Pinpoint the cell where the given text exists, returning its (x, y) midpoint coordinate. 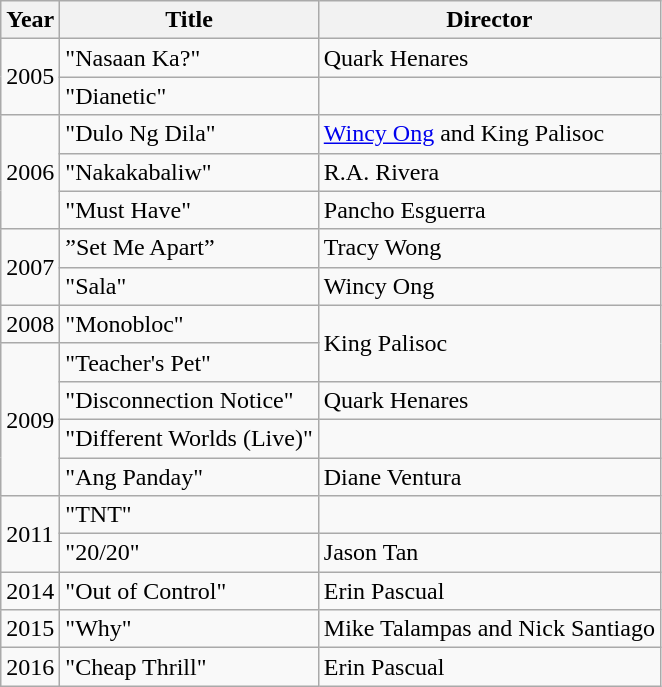
"Dulo Ng Dila" (189, 134)
2015 (30, 629)
Wincy Ong (489, 286)
Jason Tan (489, 553)
King Palisoc (489, 343)
"20/20" (189, 553)
2005 (30, 77)
"Ang Panday" (189, 477)
Mike Talampas and Nick Santiago (489, 629)
"Sala" (189, 286)
Director (489, 20)
2007 (30, 267)
Wincy Ong and King Palisoc (489, 134)
"Nasaan Ka?" (189, 58)
Tracy Wong (489, 248)
"Teacher's Pet" (189, 362)
2014 (30, 591)
"Different Worlds (Live)" (189, 438)
2011 (30, 534)
”Set Me Apart” (189, 248)
"Cheap Thrill" (189, 667)
"Monobloc" (189, 324)
Year (30, 20)
Pancho Esguerra (489, 210)
2006 (30, 172)
"Why" (189, 629)
2016 (30, 667)
"Disconnection Notice" (189, 400)
R.A. Rivera (489, 172)
2008 (30, 324)
"Nakakabaliw" (189, 172)
Diane Ventura (489, 477)
"Must Have" (189, 210)
Title (189, 20)
2009 (30, 419)
"TNT" (189, 515)
"Dianetic" (189, 96)
"Out of Control" (189, 591)
